Locate the cell with the specified text and output its (x, y) center coordinate. 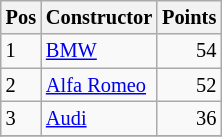
Alfa Romeo (99, 85)
Points (189, 17)
52 (189, 85)
1 (21, 51)
2 (21, 85)
Audi (99, 118)
54 (189, 51)
3 (21, 118)
Constructor (99, 17)
Pos (21, 17)
36 (189, 118)
BMW (99, 51)
